Capture the cell that displays the provided text and extract its (x, y) central coordinate. 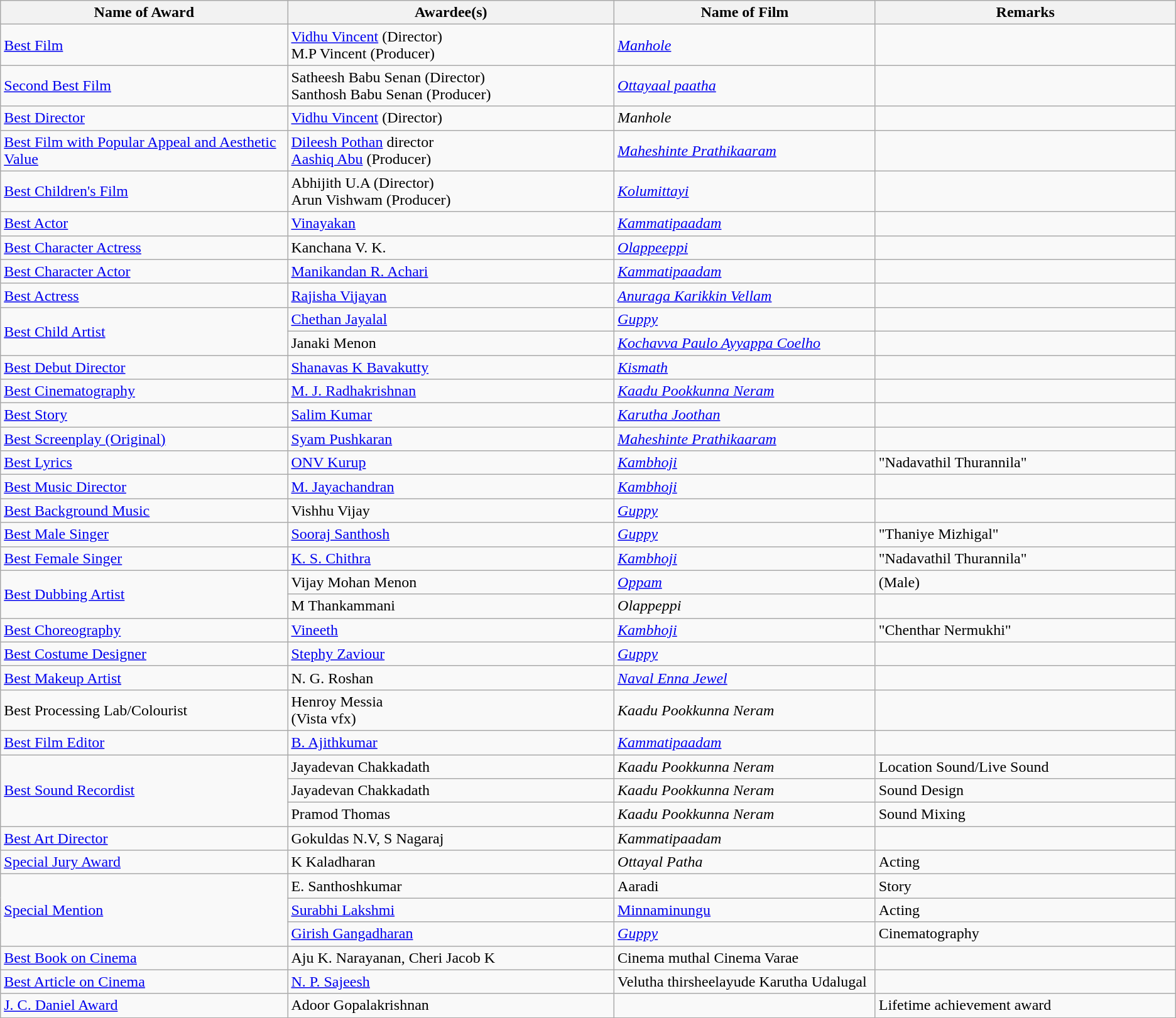
Vinayakan (451, 224)
B. Ajithkumar (451, 742)
Best Child Artist (144, 331)
Name of Award (144, 13)
Vidhu Vincent (Director) (451, 118)
Best Processing Lab/Colourist (144, 710)
Lifetime achievement award (1025, 1005)
Location Sound/Live Sound (1025, 767)
Rajisha Vijayan (451, 295)
Gokuldas N.V, S Nagaraj (451, 838)
Vijay Mohan Menon (451, 582)
Best Article on Cinema (144, 982)
Girish Gangadharan (451, 934)
Aju K. Narayanan, Cheri Jacob K (451, 958)
(Male) (1025, 582)
Best Screenplay (Original) (144, 439)
M. J. Radhakrishnan (451, 391)
M Thankammani (451, 606)
Special Mention (144, 910)
Olappeppi (745, 606)
Best Background Music (144, 511)
Cinematography (1025, 934)
J. C. Daniel Award (144, 1005)
Syam Pushkaran (451, 439)
Kochavva Paulo Ayyappa Coelho (745, 343)
"Chenthar Nermukhi" (1025, 630)
Abhijith U.A (Director)Arun Vishwam (Producer) (451, 191)
Name of Film (745, 13)
Sound Mixing (1025, 815)
Vineeth (451, 630)
N. P. Sajeesh (451, 982)
Stephy Zaviour (451, 654)
Velutha thirsheelayude Karutha Udalugal (745, 982)
Awardee(s) (451, 13)
Story (1025, 886)
Best Film Editor (144, 742)
Kanchana V. K. (451, 247)
Best Dubbing Artist (144, 594)
Oppam (745, 582)
N. G. Roshan (451, 678)
Best Choreography (144, 630)
Best Story (144, 415)
Best Makeup Artist (144, 678)
Best Film (144, 45)
Salim Kumar (451, 415)
Best Male Singer (144, 534)
Best Music Director (144, 487)
Adoor Gopalakrishnan (451, 1005)
Naval Enna Jewel (745, 678)
Ottayal Patha (745, 862)
Minnaminungu (745, 910)
Cinema muthal Cinema Varae (745, 958)
E. Santhoshkumar (451, 886)
Best Debut Director (144, 367)
ONV Kurup (451, 463)
Kismath (745, 367)
Henroy Messia(Vista vfx) (451, 710)
Olappeeppi (745, 247)
Vidhu Vincent (Director)M.P Vincent (Producer) (451, 45)
K. S. Chithra (451, 558)
Best Director (144, 118)
Aaradi (745, 886)
Best Children's Film (144, 191)
Dileesh Pothan director Aashiq Abu (Producer) (451, 151)
Best Character Actor (144, 271)
Vishhu Vijay (451, 511)
Satheesh Babu Senan (Director)Santhosh Babu Senan (Producer) (451, 85)
Best Cinematography (144, 391)
Karutha Joothan (745, 415)
Best Sound Recordist (144, 791)
M. Jayachandran (451, 487)
Second Best Film (144, 85)
Sound Design (1025, 791)
Sooraj Santhosh (451, 534)
Remarks (1025, 13)
Kolumittayi (745, 191)
Ottayaal paatha (745, 85)
Chethan Jayalal (451, 319)
Surabhi Lakshmi (451, 910)
Manikandan R. Achari (451, 271)
Best Art Director (144, 838)
Best Book on Cinema (144, 958)
Anuraga Karikkin Vellam (745, 295)
Pramod Thomas (451, 815)
Special Jury Award (144, 862)
Best Actor (144, 224)
Best Film with Popular Appeal and Aesthetic Value (144, 151)
"Thaniye Mizhigal" (1025, 534)
Best Lyrics (144, 463)
Best Female Singer (144, 558)
K Kaladharan (451, 862)
Janaki Menon (451, 343)
Shanavas K Bavakutty (451, 367)
Best Actress (144, 295)
Best Costume Designer (144, 654)
Best Character Actress (144, 247)
